Detect which cell encompasses the target text, then output its (x, y) center coordinate. 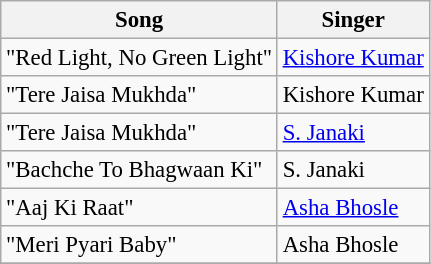
"Red Light, No Green Light" (140, 58)
"Meri Pyari Baby" (140, 245)
Song (140, 20)
Singer (353, 20)
"Bachche To Bhagwaan Ki" (140, 170)
"Aaj Ki Raat" (140, 208)
